Output the [x, y] coordinate of the center of the cell containing the given text.  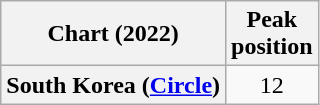
South Korea (Circle) [114, 85]
12 [272, 85]
Chart (2022) [114, 34]
Peakposition [272, 34]
